Determine the [x, y] coordinate at the center of the cell enclosing the given text.  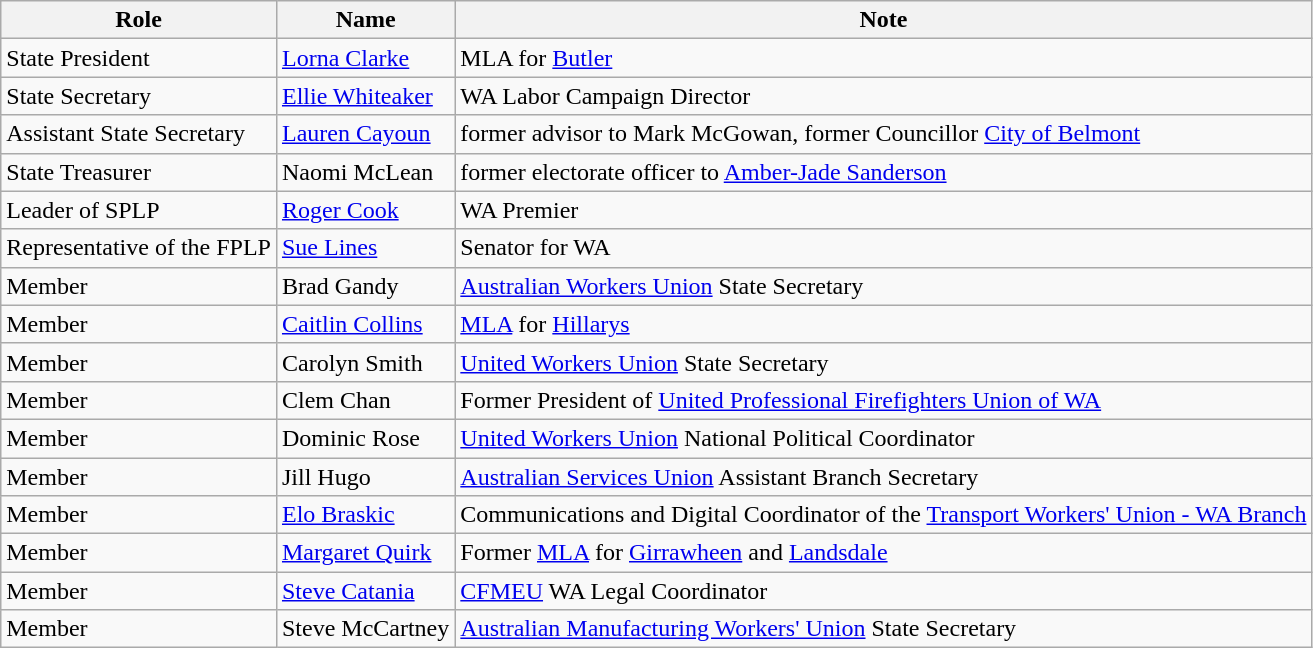
former electorate officer to Amber-Jade Sanderson [884, 172]
WA Premier [884, 210]
Dominic Rose [365, 438]
Jill Hugo [365, 477]
Carolyn Smith [365, 362]
Steve Catania [365, 591]
Former MLA for Girrawheen and Landsdale [884, 553]
Former President of United Professional Firefighters Union of WA [884, 400]
State President [139, 58]
United Workers Union National Political Coordinator [884, 438]
Leader of SPLP [139, 210]
Note [884, 20]
Margaret Quirk [365, 553]
Senator for WA [884, 248]
Australian Manufacturing Workers' Union State Secretary [884, 629]
Name [365, 20]
CFMEU WA Legal Coordinator [884, 591]
Caitlin Collins [365, 324]
Ellie Whiteaker [365, 96]
Lauren Cayoun [365, 134]
MLA for Butler [884, 58]
Elo Braskic [365, 515]
MLA for Hillarys [884, 324]
State Treasurer [139, 172]
Lorna Clarke [365, 58]
Representative of the FPLP [139, 248]
WA Labor Campaign Director [884, 96]
Naomi McLean [365, 172]
Australian Workers Union State Secretary [884, 286]
United Workers Union State Secretary [884, 362]
Steve McCartney [365, 629]
Communications and Digital Coordinator of the Transport Workers' Union - WA Branch [884, 515]
Brad Gandy [365, 286]
State Secretary [139, 96]
Sue Lines [365, 248]
Assistant State Secretary [139, 134]
Role [139, 20]
Clem Chan [365, 400]
Australian Services Union Assistant Branch Secretary [884, 477]
Roger Cook [365, 210]
former advisor to Mark McGowan, former Councillor City of Belmont [884, 134]
